Determine the (x, y) coordinate at the center of the cell enclosing the given text.  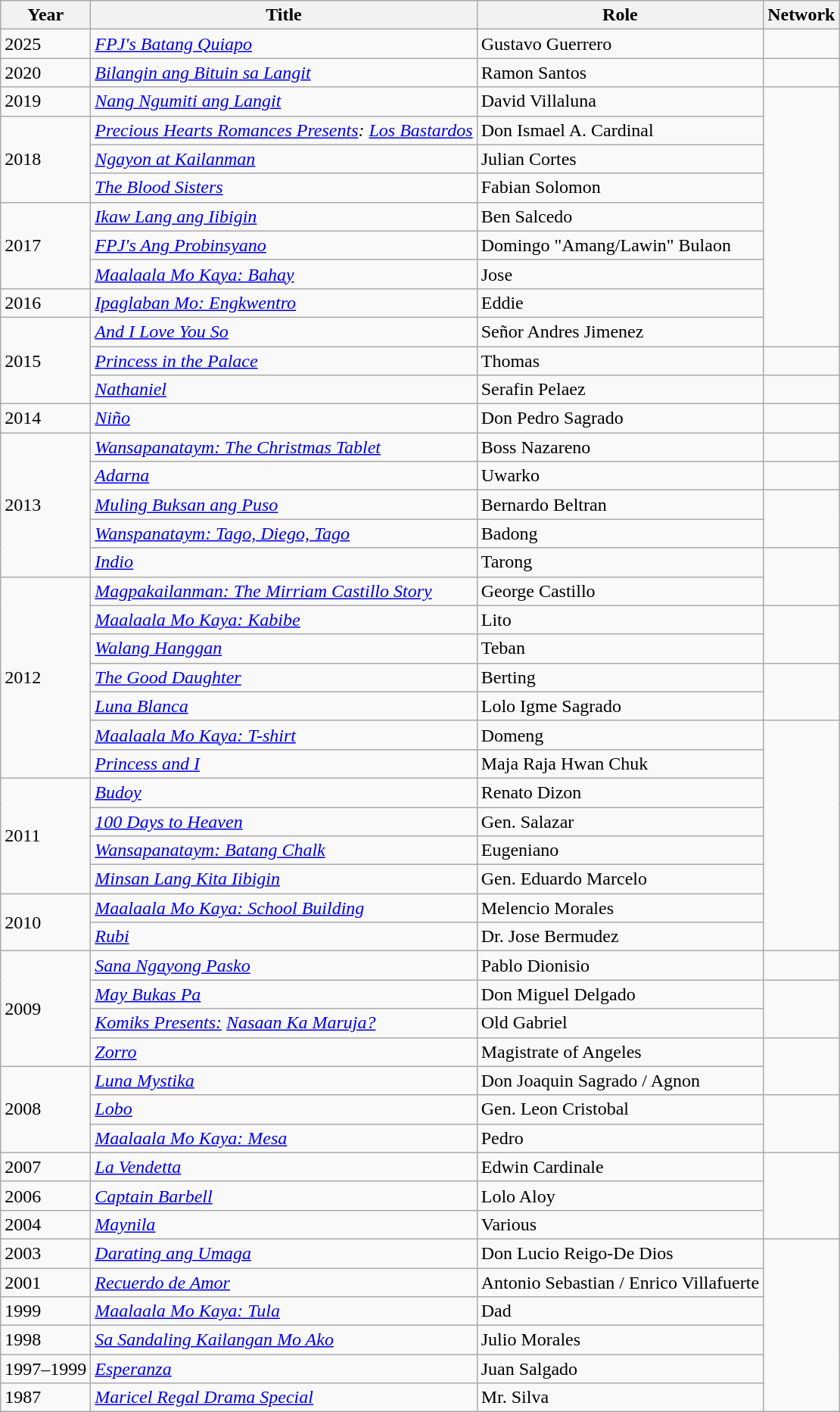
Don Miguel Delgado (620, 994)
FPJ's Batang Quiapo (284, 44)
Julian Cortes (620, 159)
Esperanza (284, 1369)
2019 (45, 101)
Berting (620, 677)
2017 (45, 245)
Minsan Lang Kita Iibigin (284, 879)
FPJ's Ang Probinsyano (284, 245)
Gustavo Guerrero (620, 44)
Princess and I (284, 764)
Domeng (620, 735)
Maynila (284, 1224)
David Villaluna (620, 101)
Captain Barbell (284, 1196)
Year (45, 15)
Don Lucio Reigo-De Dios (620, 1253)
Gen. Salazar (620, 821)
Don Ismael A. Cardinal (620, 130)
2004 (45, 1224)
Sa Sandaling Kailangan Mo Ako (284, 1340)
Tarong (620, 562)
Eddie (620, 303)
The Blood Sisters (284, 188)
Luna Blanca (284, 706)
Maalaala Mo Kaya: Mesa (284, 1138)
Lolo Aloy (620, 1196)
Uwarko (620, 476)
2010 (45, 922)
Rubi (284, 937)
Sana Ngayong Pasko (284, 966)
Maalaala Mo Kaya: Tula (284, 1311)
Pablo Dionisio (620, 966)
Badong (620, 533)
Mr. Silva (620, 1398)
Precious Hearts Romances Presents: Los Bastardos (284, 130)
Dad (620, 1311)
Zorro (284, 1052)
Maalaala Mo Kaya: Kabibe (284, 620)
Boss Nazareno (620, 447)
Lobo (284, 1109)
Antonio Sebastian / Enrico Villafuerte (620, 1283)
2003 (45, 1253)
Walang Hanggan (284, 648)
1987 (45, 1398)
Lolo Igme Sagrado (620, 706)
Maja Raja Hwan Chuk (620, 764)
And I Love You So (284, 331)
Luna Mystika (284, 1081)
Wanspanataym: Tago, Diego, Tago (284, 533)
Nathaniel (284, 390)
Darating ang Umaga (284, 1253)
Teban (620, 648)
Niño (284, 418)
Maricel Regal Drama Special (284, 1398)
Wansapanataym: Batang Chalk (284, 851)
Nang Ngumiti ang Langit (284, 101)
Network (801, 15)
2007 (45, 1167)
Title (284, 15)
Various (620, 1224)
Thomas (620, 361)
May Bukas Pa (284, 994)
Ikaw Lang ang Iibigin (284, 216)
Pedro (620, 1138)
1998 (45, 1340)
Role (620, 15)
Wansapanataym: The Christmas Tablet (284, 447)
Melencio Morales (620, 908)
Juan Salgado (620, 1369)
1997–1999 (45, 1369)
2020 (45, 73)
2009 (45, 1009)
The Good Daughter (284, 677)
La Vendetta (284, 1167)
Bernardo Beltran (620, 505)
Muling Buksan ang Puso (284, 505)
2014 (45, 418)
2013 (45, 505)
Maalaala Mo Kaya: T-shirt (284, 735)
Magistrate of Angeles (620, 1052)
Serafin Pelaez (620, 390)
2025 (45, 44)
Gen. Eduardo Marcelo (620, 879)
Julio Morales (620, 1340)
Ngayon at Kailanman (284, 159)
Old Gabriel (620, 1023)
2001 (45, 1283)
Gen. Leon Cristobal (620, 1109)
Ipaglaban Mo: Engkwentro (284, 303)
Ben Salcedo (620, 216)
Jose (620, 274)
Ramon Santos (620, 73)
2008 (45, 1109)
Don Joaquin Sagrado / Agnon (620, 1081)
Recuerdo de Amor (284, 1283)
Komiks Presents: Nasaan Ka Maruja? (284, 1023)
Maalaala Mo Kaya: Bahay (284, 274)
2006 (45, 1196)
George Castillo (620, 591)
2018 (45, 159)
Señor Andres Jimenez (620, 331)
Edwin Cardinale (620, 1167)
Adarna (284, 476)
100 Days to Heaven (284, 821)
Maalaala Mo Kaya: School Building (284, 908)
Bilangin ang Bituin sa Langit (284, 73)
Eugeniano (620, 851)
1999 (45, 1311)
2015 (45, 360)
Indio (284, 562)
Dr. Jose Bermudez (620, 937)
Don Pedro Sagrado (620, 418)
2012 (45, 677)
Magpakailanman: The Mirriam Castillo Story (284, 591)
2011 (45, 835)
Renato Dizon (620, 792)
Budoy (284, 792)
Princess in the Palace (284, 361)
Domingo "Amang/Lawin" Bulaon (620, 245)
2016 (45, 303)
Lito (620, 620)
Fabian Solomon (620, 188)
